Extract the (x, y) coordinate from the center of the cell holding the provided text.  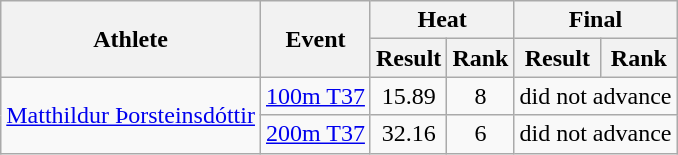
200m T37 (315, 134)
100m T37 (315, 96)
32.16 (408, 134)
Athlete (131, 39)
6 (480, 134)
Heat (442, 20)
Final (596, 20)
15.89 (408, 96)
Matthildur Þorsteinsdóttir (131, 115)
8 (480, 96)
Event (315, 39)
